Find where the given text appears and provide that cell's center as (x, y) coordinate. 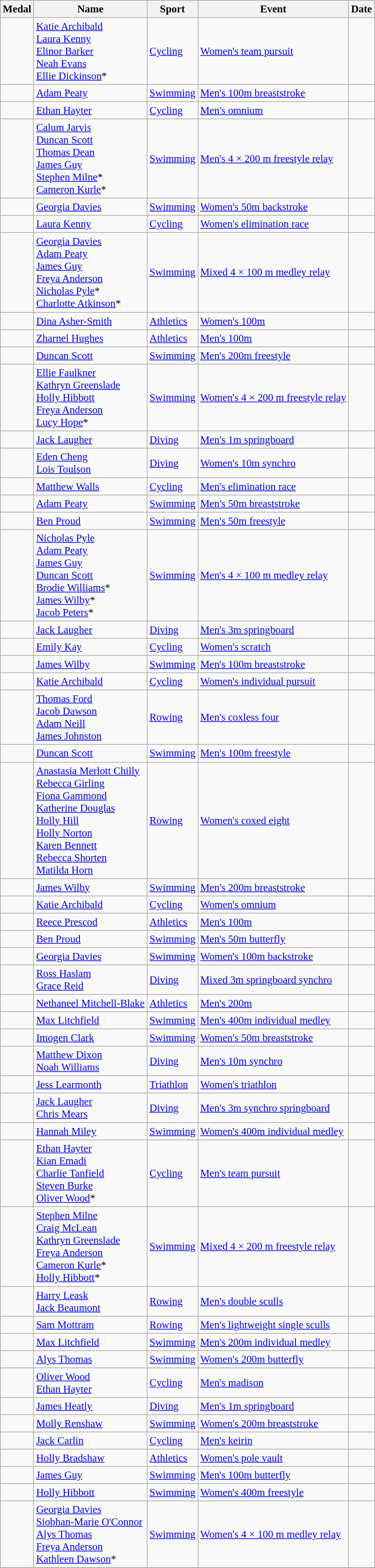
Laura Kenny (90, 225)
Women's 400m freestyle (273, 1493)
Men's 3m springboard (273, 630)
Jack Carlin (90, 1441)
Jess Learmonth (90, 1085)
Women's 10m synchro (273, 463)
Women's coxed eight (273, 820)
Women's 100m (273, 321)
Alys Thomas (90, 1359)
Women's 400m individual medley (273, 1132)
Men's 100m butterfly (273, 1475)
Women's 200m breaststroke (273, 1423)
Event (273, 9)
Men's lightweight single sculls (273, 1325)
Georgia DaviesSiobhan-Marie O'ConnorAlys ThomasFreya AndersonKathleen Dawson* (90, 1534)
Dina Asher-Smith (90, 321)
Men's double sculls (273, 1302)
Georgia DaviesAdam PeatyJames GuyFreya AndersonNicholas Pyle*Charlotte Atkinson* (90, 273)
Matthew Walls (90, 486)
Men's 4 × 100 m medley relay (273, 575)
Eden ChengLois Toulson (90, 463)
Zharnel Hughes (90, 338)
Matthew DixonNoah Williams (90, 1061)
Ethan HayterKian EmadiCharlie TanfieldSteven BurkeOliver Wood* (90, 1173)
Mixed 3m springboard synchro (273, 980)
Men's coxless four (273, 717)
Ellie FaulknerKathryn GreensladeHolly HibbottFreya AndersonLucy Hope* (90, 397)
Thomas FordJacob DawsonAdam NeillJames Johnston (90, 717)
Mixed 4 × 100 m medley relay (273, 273)
Hannah Miley (90, 1132)
Molly Renshaw (90, 1423)
Nethaneel Mitchell-Blake (90, 1003)
Medal (17, 9)
Jack LaugherChris Mears (90, 1108)
Anastasia Merlott ChillyRebecca GirlingFiona GammondKatherine DouglasHolly HillHolly NortonKaren BennettRebecca ShortenMatilda Horn (90, 820)
Ethan Hayter (90, 111)
Women's 4 × 200 m freestyle relay (273, 397)
Women's 4 × 100 m medley relay (273, 1534)
Calum JarvisDuncan ScottThomas DeanJames GuyStephen Milne*Cameron Kurle* (90, 159)
Mixed 4 × 200 m freestyle relay (273, 1247)
Holly Hibbott (90, 1493)
Oliver WoodEthan Hayter (90, 1382)
Holly Bradshaw (90, 1458)
Men's 200m individual medley (273, 1342)
Women's individual pursuit (273, 682)
Ross HaslamGrace Reid (90, 980)
Women's elimination race (273, 225)
Triathlon (173, 1085)
James Heatly (90, 1406)
Men's elimination race (273, 486)
Men's 200m freestyle (273, 355)
Men's 400m individual medley (273, 1021)
Men's 200m breaststroke (273, 887)
Men's 3m synchro springboard (273, 1108)
Date (362, 9)
Women's scratch (273, 647)
Stephen MilneCraig McLeanKathryn GreensladeFreya AndersonCameron Kurle*Holly Hibbott* (90, 1247)
Women's 100m backstroke (273, 956)
Sam Mottram (90, 1325)
Women's 200m butterfly (273, 1359)
Men's 50m breaststroke (273, 504)
Women's pole vault (273, 1458)
Men's 50m freestyle (273, 521)
Emily Kay (90, 647)
Men's keirin (273, 1441)
Men's 10m synchro (273, 1061)
Men's team pursuit (273, 1173)
Women's 50m backstroke (273, 207)
Men's madison (273, 1382)
Sport (173, 9)
Women's team pursuit (273, 51)
Men's 4 × 200 m freestyle relay (273, 159)
Women's omnium (273, 904)
Men's 100m freestyle (273, 754)
Imogen Clark (90, 1038)
Nicholas PyleAdam PeatyJames GuyDuncan ScottBrodie Williams*James Wilby*Jacob Peters* (90, 575)
James Guy (90, 1475)
Men's 200m (273, 1003)
Women's triathlon (273, 1085)
Katie ArchibaldLaura KennyElinor BarkerNeah EvansEllie Dickinson* (90, 51)
Name (90, 9)
Harry LeaskJack Beaumont (90, 1302)
Women's 50m breaststroke (273, 1038)
Men's omnium (273, 111)
Reece Prescod (90, 922)
Men's 50m butterfly (273, 939)
